Output the (x, y) coordinate of the center of the cell containing the given text.  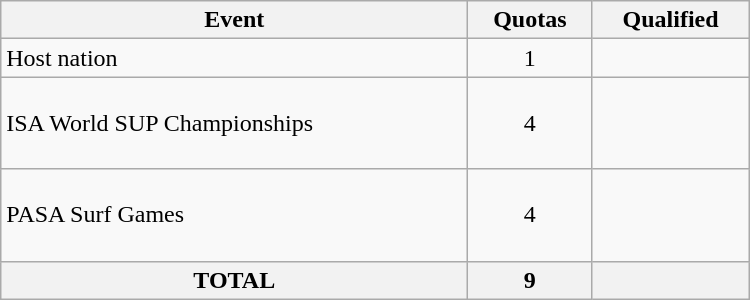
9 (530, 280)
TOTAL (234, 280)
Qualified (670, 20)
PASA Surf Games (234, 215)
1 (530, 58)
ISA World SUP Championships (234, 123)
Host nation (234, 58)
Event (234, 20)
Quotas (530, 20)
